Output the (X, Y) coordinate of the center of the cell containing the given text.  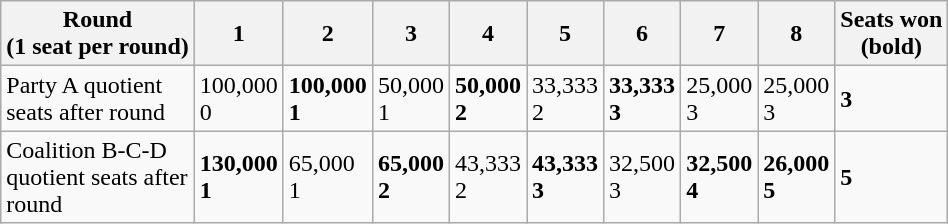
65,0002 (410, 177)
50,0002 (488, 98)
100,0000 (238, 98)
130,0001 (238, 177)
4 (488, 34)
43,3333 (566, 177)
6 (642, 34)
32,5003 (642, 177)
50,0001 (410, 98)
33,3332 (566, 98)
26,0005 (796, 177)
Coalition B-C-D quotient seats after round (98, 177)
65,0001 (328, 177)
Round (1 seat per round) (98, 34)
Seats won (bold) (892, 34)
32,5004 (720, 177)
33,3333 (642, 98)
8 (796, 34)
100,0001 (328, 98)
1 (238, 34)
2 (328, 34)
Party A quotient seats after round (98, 98)
43,3332 (488, 177)
7 (720, 34)
